Locate the cell with the specified text and output its [x, y] center coordinate. 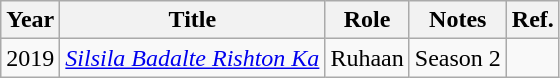
Title [192, 20]
Notes [458, 20]
Season 2 [458, 58]
Ref. [532, 20]
Role [367, 20]
Silsila Badalte Rishton Ka [192, 58]
Year [30, 20]
Ruhaan [367, 58]
2019 [30, 58]
